Output the (X, Y) coordinate of the center of the cell containing the given text.  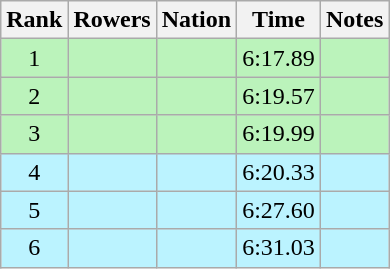
6:27.60 (279, 210)
Rowers (112, 20)
6:20.33 (279, 172)
Nation (196, 20)
6:17.89 (279, 58)
6:19.99 (279, 134)
5 (34, 210)
4 (34, 172)
3 (34, 134)
Time (279, 20)
6:31.03 (279, 248)
Rank (34, 20)
2 (34, 96)
1 (34, 58)
6:19.57 (279, 96)
6 (34, 248)
Notes (354, 20)
